Search for the cell housing the specified text and yield its [x, y] center coordinate. 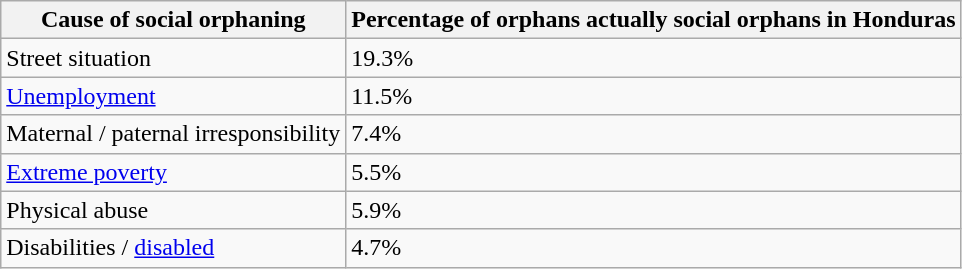
Cause of social orphaning [174, 20]
5.9% [654, 210]
Extreme poverty [174, 172]
Percentage of orphans actually social orphans in Honduras [654, 20]
Maternal / paternal irresponsibility [174, 134]
Disabilities / disabled [174, 248]
Unemployment [174, 96]
Physical abuse [174, 210]
11.5% [654, 96]
Street situation [174, 58]
5.5% [654, 172]
4.7% [654, 248]
19.3% [654, 58]
7.4% [654, 134]
